Return the (X, Y) coordinate for the center point of the cell that contains the specified text.  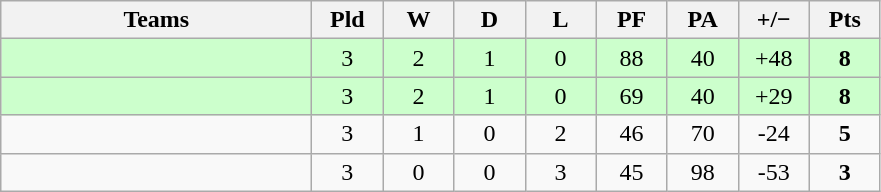
98 (702, 172)
Pts (844, 20)
70 (702, 134)
+29 (774, 96)
88 (632, 58)
-24 (774, 134)
5 (844, 134)
PA (702, 20)
W (418, 20)
69 (632, 96)
46 (632, 134)
+48 (774, 58)
+/− (774, 20)
L (560, 20)
Pld (348, 20)
D (490, 20)
PF (632, 20)
45 (632, 172)
-53 (774, 172)
Teams (156, 20)
